Output the [X, Y] coordinate of the center of the cell containing the given text.  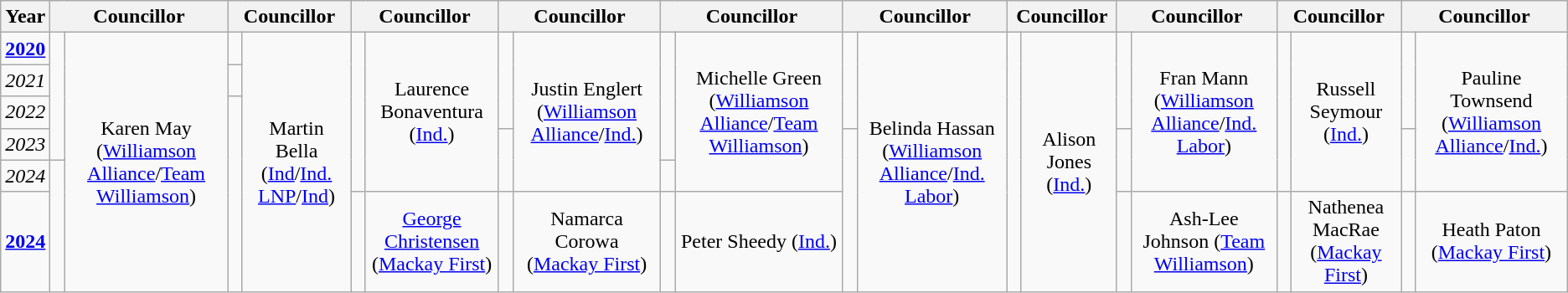
Heath Paton (Mackay First) [1492, 241]
Laurence Bonaventura (Ind.) [432, 112]
Namarca Corowa (Mackay First) [586, 241]
Karen May (Williamson Alliance/Team Williamson) [146, 162]
Justin Englert (Williamson Alliance/Ind.) [586, 112]
Martin Bella (Ind/Ind. LNP/Ind) [297, 162]
Pauline Townsend (Williamson Alliance/Ind.) [1492, 112]
Year [25, 17]
2021 [25, 80]
Michelle Green (Williamson Alliance/Team Williamson) [759, 112]
Peter Sheedy (Ind.) [759, 241]
Belinda Hassan (Williamson Alliance/Ind. Labor) [931, 162]
Russell Seymour (Ind.) [1345, 112]
George Christensen (Mackay First) [432, 241]
Fran Mann (Williamson Alliance/Ind. Labor) [1204, 112]
2022 [25, 112]
2023 [25, 144]
2020 [25, 49]
Alison Jones (Ind.) [1069, 162]
Ash-Lee Johnson (Team Williamson) [1204, 241]
Nathenea MacRae (Mackay First) [1345, 241]
